Return [x, y] of the center of cell containing provided text 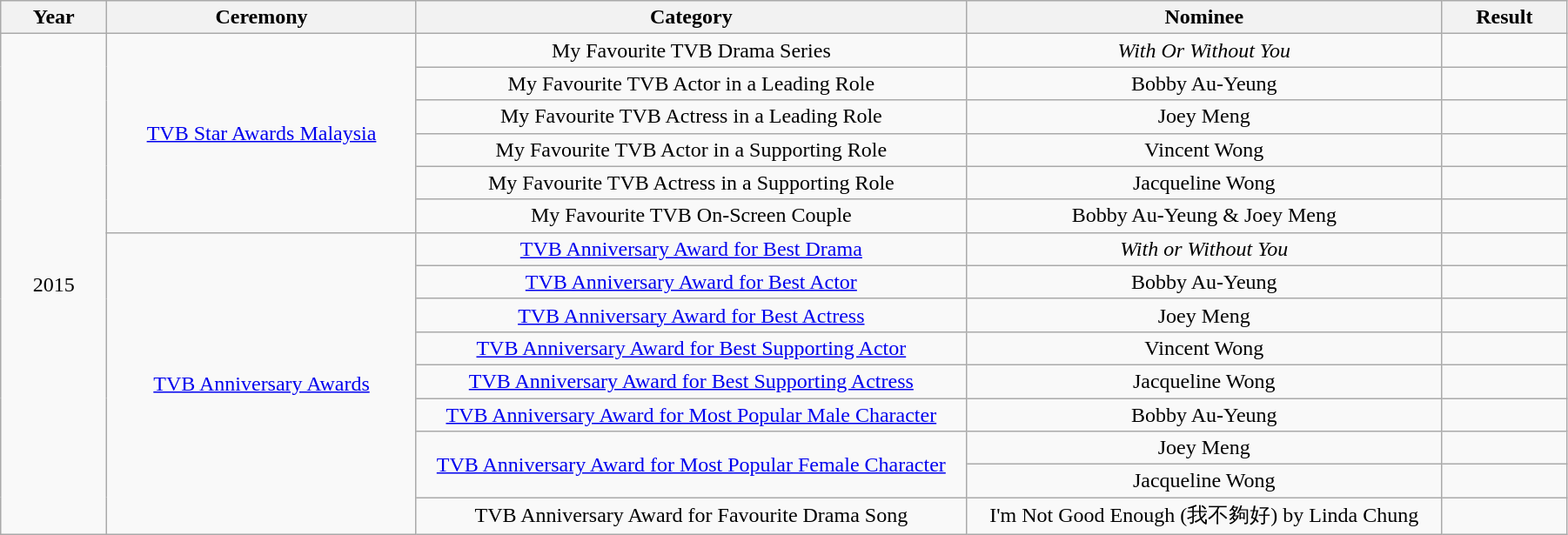
My Favourite TVB Actress in a Supporting Role [691, 183]
TVB Anniversary Award for Best Supporting Actress [691, 381]
My Favourite TVB Drama Series [691, 50]
With or Without You [1204, 249]
TVB Anniversary Award for Favourite Drama Song [691, 517]
Category [691, 17]
Result [1504, 17]
Ceremony [262, 17]
With Or Without You [1204, 50]
My Favourite TVB On-Screen Couple [691, 216]
My Favourite TVB Actress in a Leading Role [691, 117]
TVB Anniversary Award for Best Actress [691, 315]
TVB Anniversary Award for Best Supporting Actor [691, 348]
2015 [54, 284]
TVB Anniversary Award for Best Drama [691, 249]
Bobby Au-Yeung & Joey Meng [1204, 216]
TVB Anniversary Award for Best Actor [691, 282]
I'm Not Good Enough (我不夠好) by Linda Chung [1204, 517]
TVB Star Awards Malaysia [262, 133]
TVB Anniversary Award for Most Popular Female Character [691, 465]
My Favourite TVB Actor in a Leading Role [691, 84]
Year [54, 17]
Nominee [1204, 17]
TVB Anniversary Award for Most Popular Male Character [691, 415]
My Favourite TVB Actor in a Supporting Role [691, 150]
TVB Anniversary Awards [262, 383]
